Extract the [X, Y] coordinate from the center of the cell holding the provided text.  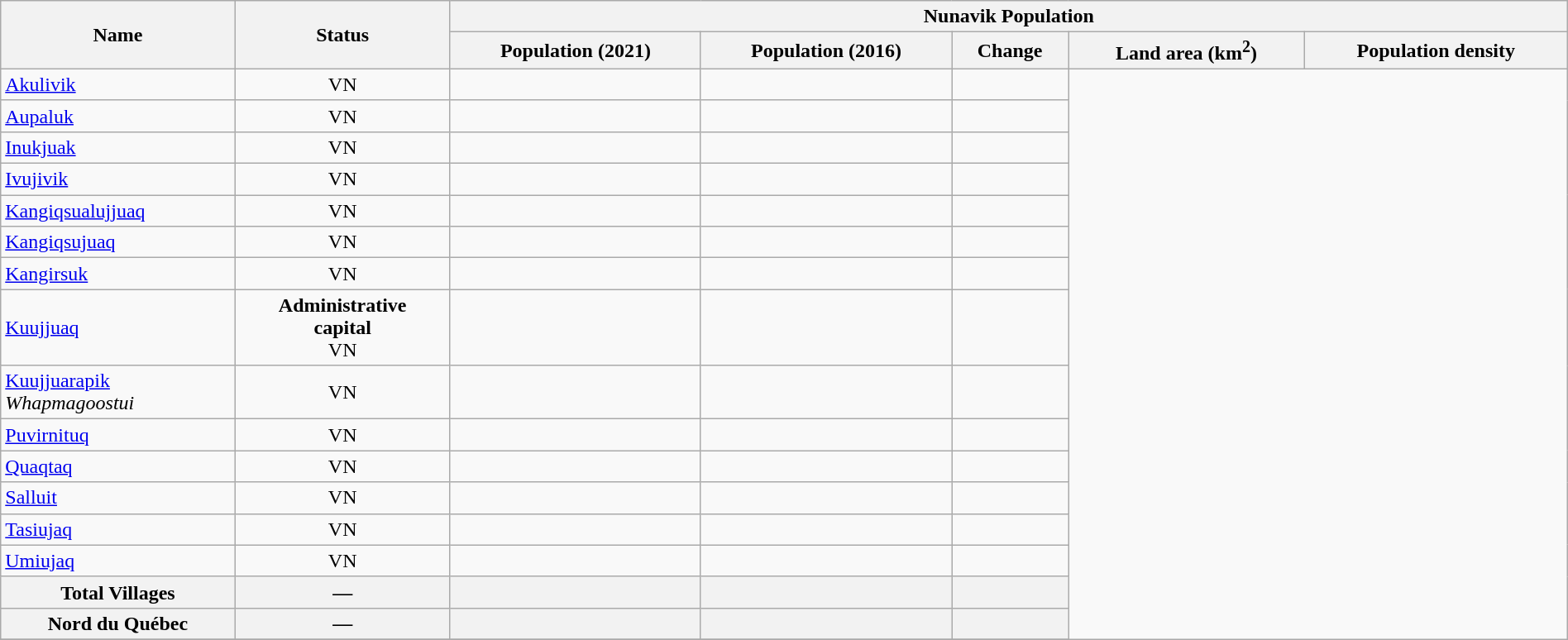
Quaqtaq [117, 466]
Aupaluk [117, 116]
Nord du Québec [117, 623]
KuujjuarapikWhapmagoostui [117, 392]
Nunavik Population [1009, 17]
Kuujjuaq [117, 327]
Ivujivik [117, 179]
Tasiujaq [117, 529]
Name [117, 35]
Kangiqsualujjuaq [117, 211]
Status [342, 35]
Kangiqsujuaq [117, 242]
Population (2021) [576, 51]
Change [1011, 51]
Umiujaq [117, 561]
Kangirsuk [117, 274]
Land area (km2) [1187, 51]
Population density [1436, 51]
Total Villages [117, 592]
Inukjuak [117, 147]
Akulivik [117, 84]
Population (2016) [825, 51]
Puvirnituq [117, 435]
Salluit [117, 498]
AdministrativecapitalVN [342, 327]
